Output the [x, y] coordinate of the center of the cell containing the given text.  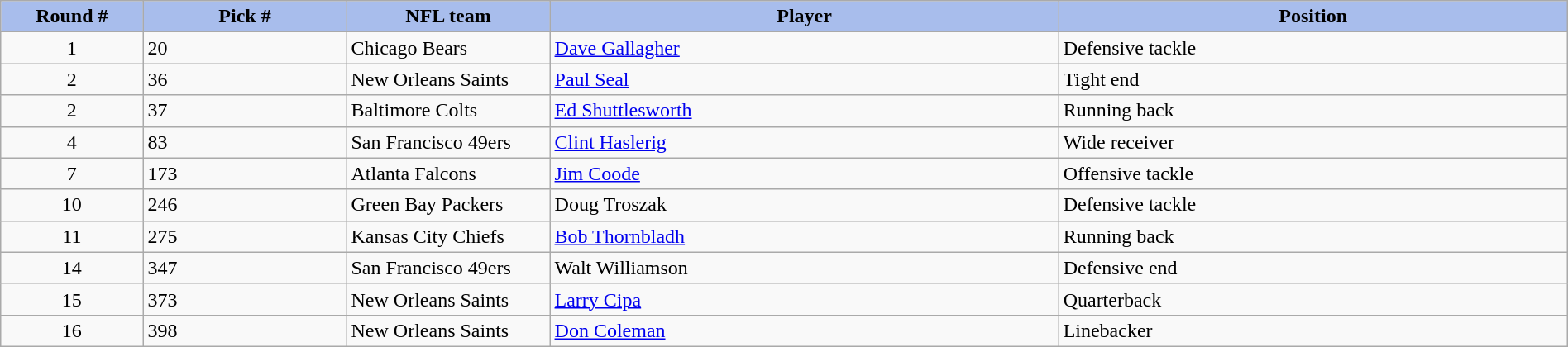
11 [72, 236]
1 [72, 48]
Round # [72, 17]
373 [245, 299]
NFL team [448, 17]
Quarterback [1313, 299]
14 [72, 268]
275 [245, 236]
246 [245, 205]
16 [72, 330]
Green Bay Packers [448, 205]
Kansas City Chiefs [448, 236]
Jim Coode [804, 173]
Player [804, 17]
Wide receiver [1313, 142]
Paul Seal [804, 79]
4 [72, 142]
398 [245, 330]
Walt Williamson [804, 268]
Bob Thornbladh [804, 236]
10 [72, 205]
15 [72, 299]
Chicago Bears [448, 48]
173 [245, 173]
Don Coleman [804, 330]
Dave Gallagher [804, 48]
Position [1313, 17]
Ed Shuttlesworth [804, 111]
347 [245, 268]
Defensive end [1313, 268]
Atlanta Falcons [448, 173]
83 [245, 142]
Tight end [1313, 79]
Pick # [245, 17]
Clint Haslerig [804, 142]
Larry Cipa [804, 299]
7 [72, 173]
Baltimore Colts [448, 111]
Linebacker [1313, 330]
36 [245, 79]
20 [245, 48]
Offensive tackle [1313, 173]
Doug Troszak [804, 205]
37 [245, 111]
